Determine the [X, Y] coordinate at the center of the cell enclosing the given text.  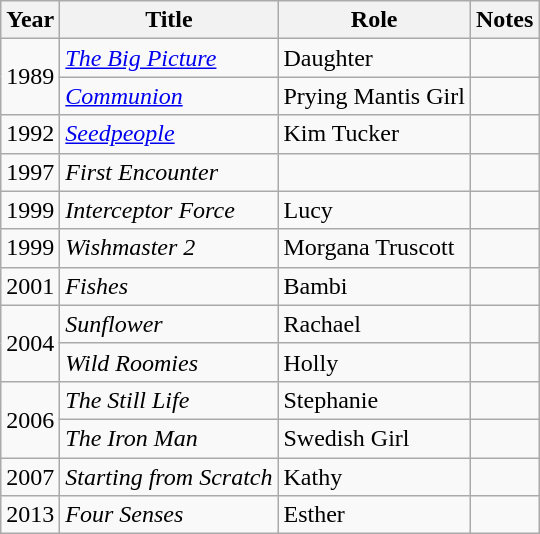
Daughter [374, 58]
Kim Tucker [374, 134]
Morgana Truscott [374, 248]
2007 [30, 477]
Role [374, 20]
Wild Roomies [169, 362]
Bambi [374, 286]
2001 [30, 286]
Fishes [169, 286]
Year [30, 20]
1992 [30, 134]
Interceptor Force [169, 210]
Notes [504, 20]
2013 [30, 515]
1997 [30, 172]
Esther [374, 515]
Starting from Scratch [169, 477]
The Iron Man [169, 438]
Kathy [374, 477]
Communion [169, 96]
The Still Life [169, 400]
2004 [30, 343]
Holly [374, 362]
First Encounter [169, 172]
2006 [30, 419]
Title [169, 20]
Sunflower [169, 324]
Four Senses [169, 515]
Rachael [374, 324]
Prying Mantis Girl [374, 96]
Lucy [374, 210]
The Big Picture [169, 58]
Wishmaster 2 [169, 248]
Swedish Girl [374, 438]
Seedpeople [169, 134]
Stephanie [374, 400]
1989 [30, 77]
